Locate the cell with the specified text and output its [x, y] center coordinate. 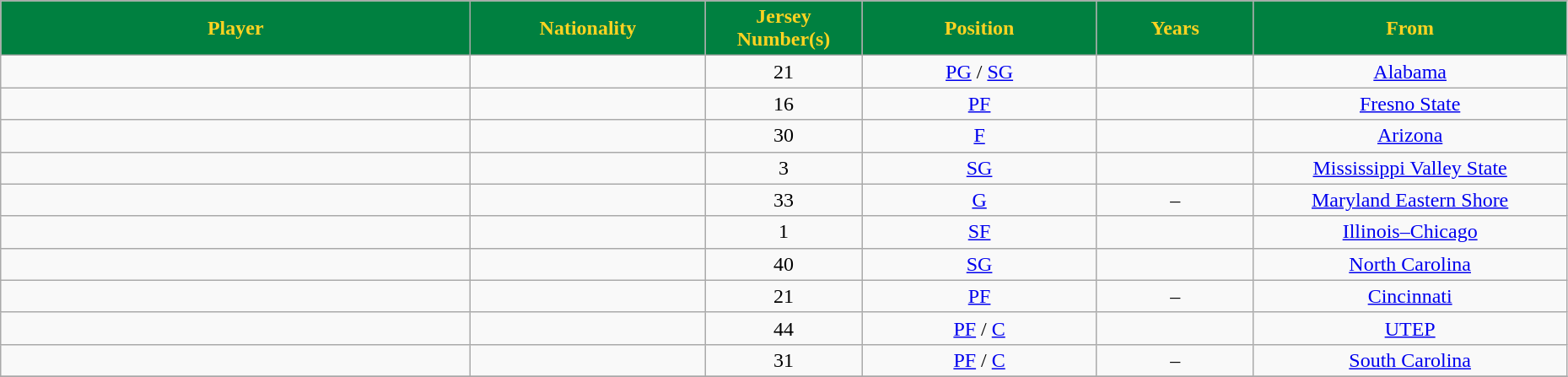
PG / SG [979, 72]
Arizona [1410, 136]
30 [784, 136]
Illinois–Chicago [1410, 232]
Jersey Number(s) [784, 29]
Mississippi Valley State [1410, 168]
F [979, 136]
Position [979, 29]
Fresno State [1410, 104]
33 [784, 200]
31 [784, 360]
Player [236, 29]
1 [784, 232]
44 [784, 328]
40 [784, 264]
Maryland Eastern Shore [1410, 200]
3 [784, 168]
G [979, 200]
North Carolina [1410, 264]
From [1410, 29]
South Carolina [1410, 360]
16 [784, 104]
Years [1175, 29]
UTEP [1410, 328]
Nationality [588, 29]
SF [979, 232]
Alabama [1410, 72]
Cincinnati [1410, 296]
